Determine the (x, y) coordinate at the center of the cell enclosing the given text.  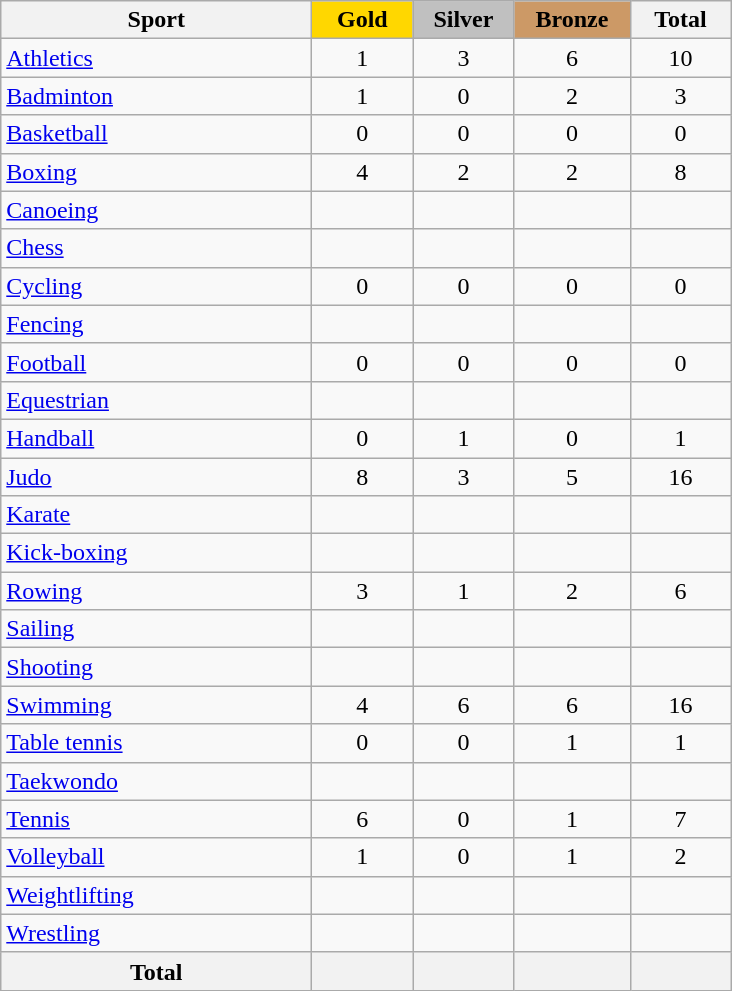
Sport (156, 20)
Tennis (156, 819)
Bronze (572, 20)
Cycling (156, 286)
Handball (156, 438)
Football (156, 362)
Judo (156, 477)
Shooting (156, 667)
Chess (156, 248)
7 (680, 819)
Kick-boxing (156, 553)
Wrestling (156, 933)
Taekwondo (156, 781)
Rowing (156, 591)
Weightlifting (156, 895)
Karate (156, 515)
Badminton (156, 96)
10 (680, 58)
Basketball (156, 134)
Fencing (156, 324)
Canoeing (156, 210)
Gold (362, 20)
Silver (464, 20)
Athletics (156, 58)
Swimming (156, 705)
Volleyball (156, 857)
Sailing (156, 629)
Table tennis (156, 743)
5 (572, 477)
Boxing (156, 172)
Equestrian (156, 400)
